Detect which cell encompasses the target text, then output its [x, y] center coordinate. 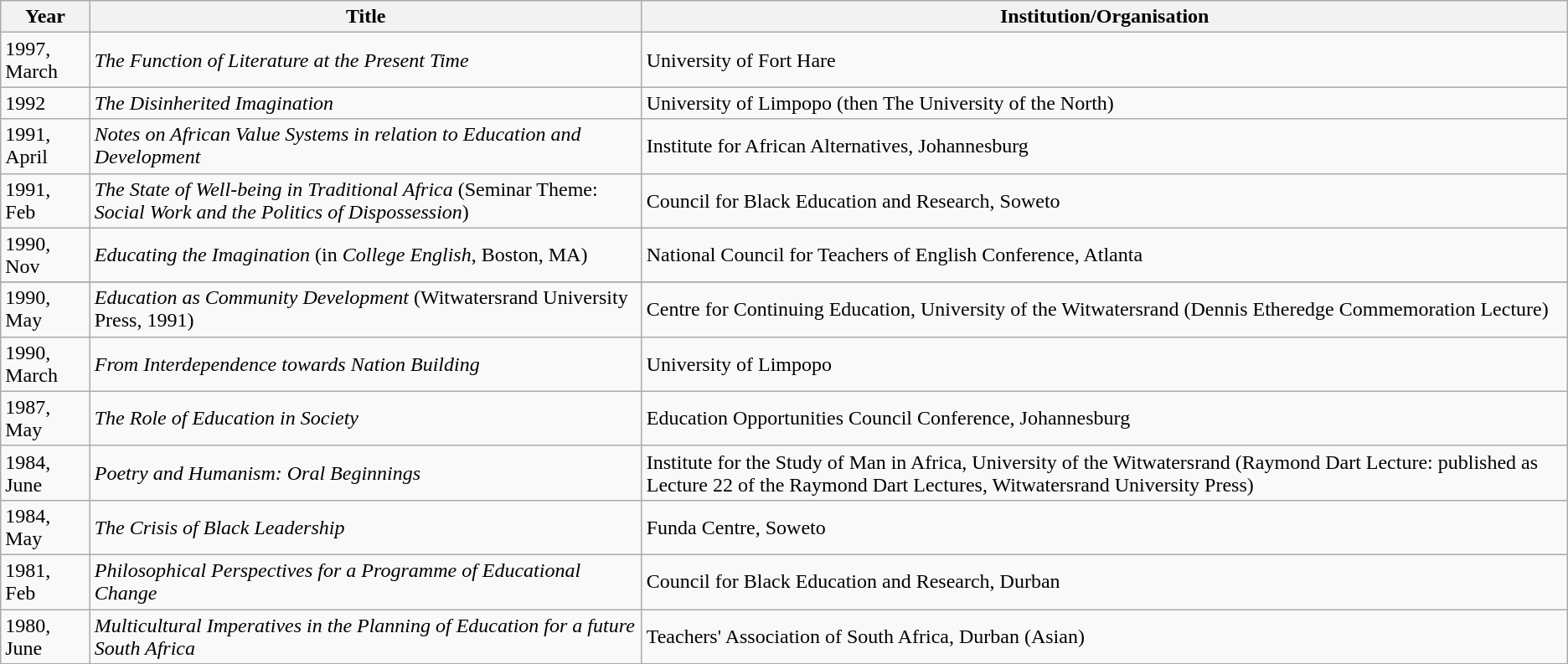
University of Limpopo [1104, 363]
Poetry and Humanism: Oral Beginnings [365, 472]
Title [365, 17]
1990, March [45, 363]
1990, May [45, 310]
Multicultural Imperatives in the Planning of Education for a future South Africa [365, 636]
1987, May [45, 419]
Teachers' Association of South Africa, Durban (Asian) [1104, 636]
Educating the Imagination (in College English, Boston, MA) [365, 255]
The State of Well-being in Traditional Africa (Seminar Theme: Social Work and the Politics of Dispossession) [365, 201]
Council for Black Education and Research, Durban [1104, 581]
Education as Community Development (Witwatersrand University Press, 1991) [365, 310]
Education Opportunities Council Conference, Johannesburg [1104, 419]
1997, March [45, 60]
Year [45, 17]
1992 [45, 103]
1984, June [45, 472]
The Role of Education in Society [365, 419]
1990, Nov [45, 255]
Institute for African Alternatives, Johannesburg [1104, 146]
The Disinherited Imagination [365, 103]
1991, April [45, 146]
University of Limpopo (then The University of the North) [1104, 103]
Centre for Continuing Education, University of the Witwatersrand (Dennis Etheredge Commemoration Lecture) [1104, 310]
University of Fort Hare [1104, 60]
Philosophical Perspectives for a Programme of Educational Change [365, 581]
Institution/Organisation [1104, 17]
Council for Black Education and Research, Soweto [1104, 201]
Notes on African Value Systems in relation to Education and Development [365, 146]
The Crisis of Black Leadership [365, 528]
1981, Feb [45, 581]
The Function of Literature at the Present Time [365, 60]
From Interdependence towards Nation Building [365, 363]
1980, June [45, 636]
1991, Feb [45, 201]
Funda Centre, Soweto [1104, 528]
National Council for Teachers of English Conference, Atlanta [1104, 255]
1984, May [45, 528]
